Scan for the cell matching the given text and deliver its [x, y] coordinate at center. 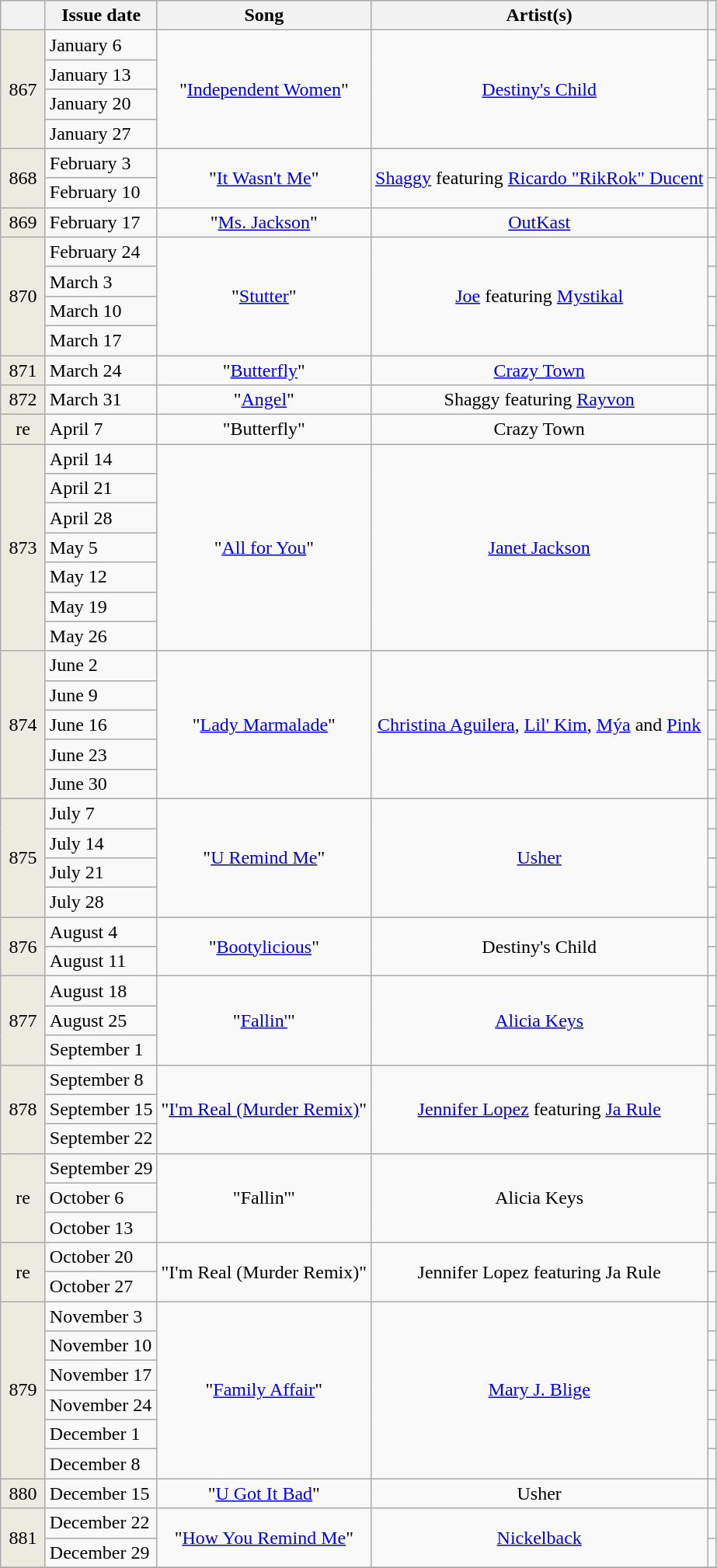
February 24 [101, 252]
June 9 [101, 695]
"U Remind Me" [264, 857]
February 17 [101, 222]
September 15 [101, 1109]
"Ms. Jackson" [264, 222]
November 10 [101, 1346]
880 [23, 1493]
Nickelback [539, 1538]
879 [23, 1390]
April 21 [101, 488]
June 2 [101, 666]
874 [23, 725]
February 10 [101, 193]
"Stutter" [264, 296]
September 29 [101, 1168]
March 17 [101, 340]
Mary J. Blige [539, 1390]
July 14 [101, 843]
May 26 [101, 636]
September 22 [101, 1139]
January 27 [101, 134]
December 8 [101, 1464]
877 [23, 1020]
December 1 [101, 1434]
871 [23, 370]
"Bootylicious" [264, 947]
March 24 [101, 370]
Issue date [101, 16]
875 [23, 857]
April 14 [101, 459]
Shaggy featuring Ricardo "RikRok" Ducent [539, 178]
January 6 [101, 45]
September 8 [101, 1080]
August 25 [101, 1020]
June 16 [101, 725]
881 [23, 1538]
"U Got It Bad" [264, 1493]
November 3 [101, 1316]
868 [23, 178]
"All for You" [264, 548]
March 31 [101, 400]
April 28 [101, 518]
August 18 [101, 991]
November 17 [101, 1375]
867 [23, 89]
December 22 [101, 1523]
Artist(s) [539, 16]
Joe featuring Mystikal [539, 296]
Shaggy featuring Rayvon [539, 400]
March 3 [101, 281]
878 [23, 1109]
September 1 [101, 1050]
876 [23, 947]
August 11 [101, 961]
April 7 [101, 429]
"Independent Women" [264, 89]
869 [23, 222]
Song [264, 16]
November 24 [101, 1405]
873 [23, 548]
Christina Aguilera, Lil' Kim, Mýa and Pink [539, 725]
872 [23, 400]
July 21 [101, 873]
May 19 [101, 607]
870 [23, 296]
October 27 [101, 1286]
"Family Affair" [264, 1390]
July 7 [101, 813]
October 6 [101, 1198]
January 13 [101, 75]
December 29 [101, 1552]
"It Wasn't Me" [264, 178]
August 4 [101, 932]
February 3 [101, 163]
January 20 [101, 104]
May 12 [101, 577]
July 28 [101, 902]
December 15 [101, 1493]
"How You Remind Me" [264, 1538]
OutKast [539, 222]
May 5 [101, 548]
Janet Jackson [539, 548]
October 20 [101, 1257]
October 13 [101, 1227]
"Lady Marmalade" [264, 725]
March 10 [101, 311]
June 30 [101, 784]
June 23 [101, 754]
"Angel" [264, 400]
